Pinpoint the cell where the given text exists, returning its (x, y) midpoint coordinate. 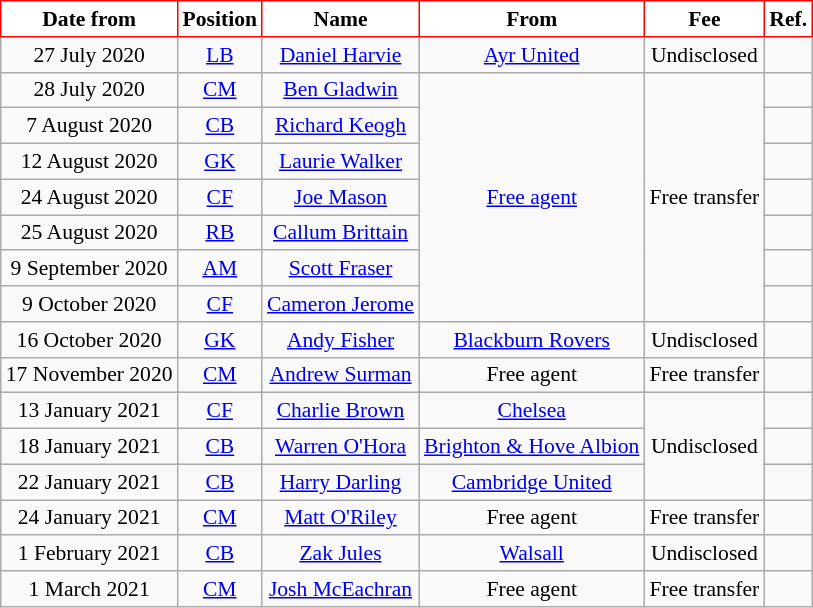
Joe Mason (340, 197)
Matt O'Riley (340, 518)
Warren O'Hora (340, 447)
Cambridge United (532, 482)
27 July 2020 (90, 55)
Cameron Jerome (340, 304)
25 August 2020 (90, 233)
Brighton & Hove Albion (532, 447)
Andrew Surman (340, 375)
9 October 2020 (90, 304)
Daniel Harvie (340, 55)
18 January 2021 (90, 447)
22 January 2021 (90, 482)
LB (220, 55)
Ref. (788, 19)
9 September 2020 (90, 269)
Harry Darling (340, 482)
Fee (704, 19)
Andy Fisher (340, 340)
RB (220, 233)
24 August 2020 (90, 197)
Zak Jules (340, 554)
Scott Fraser (340, 269)
24 January 2021 (90, 518)
Date from (90, 19)
13 January 2021 (90, 411)
7 August 2020 (90, 126)
AM (220, 269)
Laurie Walker (340, 162)
Walsall (532, 554)
Josh McEachran (340, 589)
Blackburn Rovers (532, 340)
1 February 2021 (90, 554)
Richard Keogh (340, 126)
From (532, 19)
16 October 2020 (90, 340)
17 November 2020 (90, 375)
12 August 2020 (90, 162)
Callum Brittain (340, 233)
Chelsea (532, 411)
Name (340, 19)
1 March 2021 (90, 589)
Position (220, 19)
Ayr United (532, 55)
Ben Gladwin (340, 90)
28 July 2020 (90, 90)
Charlie Brown (340, 411)
